Determine the [X, Y] coordinate at the center of the cell enclosing the given text.  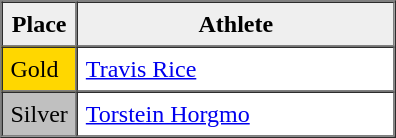
Torstein Horgmo [236, 114]
Athlete [236, 24]
Travis Rice [236, 68]
Gold [40, 68]
Silver [40, 114]
Place [40, 24]
